Scan for the cell matching the given text and deliver its (X, Y) coordinate at center. 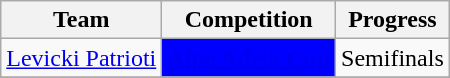
Alpe Adria Cup (249, 58)
Team (82, 20)
Competition (249, 20)
Levicki Patrioti (82, 58)
Progress (393, 20)
Semifinals (393, 58)
